Scan for the cell matching the given text and deliver its (X, Y) coordinate at center. 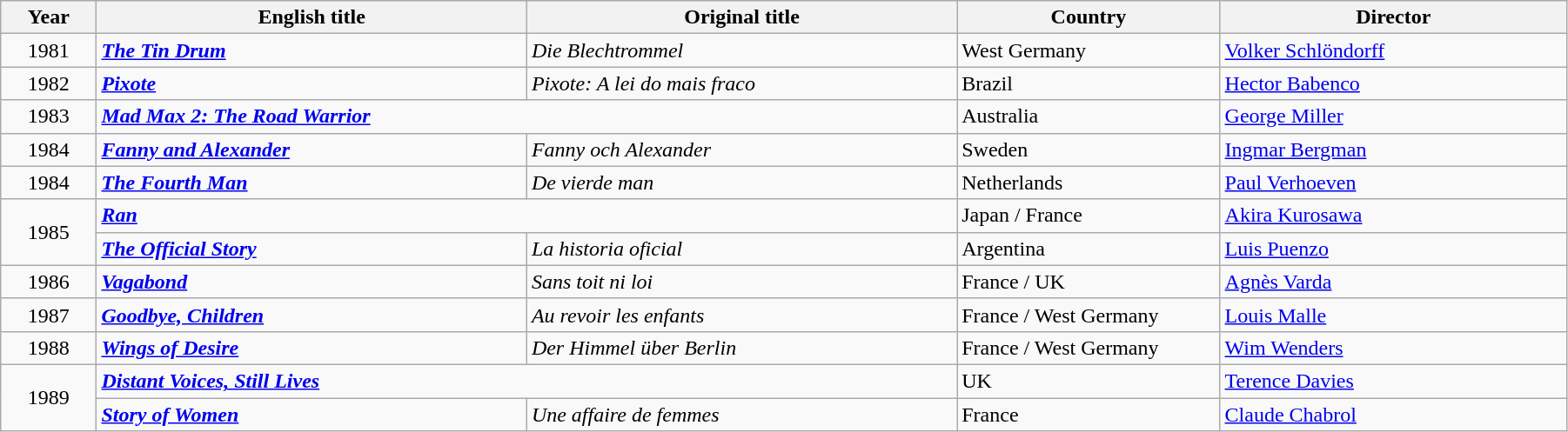
De vierde man (741, 183)
Akira Kurosawa (1393, 216)
France (1089, 415)
West Germany (1089, 50)
1989 (49, 397)
La historia oficial (741, 249)
Australia (1089, 116)
Japan / France (1089, 216)
Claude Chabrol (1393, 415)
1987 (49, 315)
Terence Davies (1393, 381)
Netherlands (1089, 183)
Fanny and Alexander (312, 150)
Wings of Desire (312, 348)
Distant Voices, Still Lives (527, 381)
Mad Max 2: The Road Warrior (527, 116)
Agnès Varda (1393, 282)
Sweden (1089, 150)
Goodbye, Children (312, 315)
Argentina (1089, 249)
Story of Women (312, 415)
1986 (49, 282)
Pixote (312, 83)
Luis Puenzo (1393, 249)
Ran (527, 216)
George Miller (1393, 116)
Wim Wenders (1393, 348)
1985 (49, 232)
The Tin Drum (312, 50)
Sans toit ni loi (741, 282)
The Official Story (312, 249)
1988 (49, 348)
France / UK (1089, 282)
1983 (49, 116)
Original title (741, 17)
Director (1393, 17)
Louis Malle (1393, 315)
Au revoir les enfants (741, 315)
Hector Babenco (1393, 83)
1981 (49, 50)
UK (1089, 381)
Die Blechtrommel (741, 50)
Country (1089, 17)
Ingmar Bergman (1393, 150)
Pixote: A lei do mais fraco (741, 83)
1982 (49, 83)
Volker Schlöndorff (1393, 50)
Brazil (1089, 83)
Der Himmel über Berlin (741, 348)
Vagabond (312, 282)
English title (312, 17)
Une affaire de femmes (741, 415)
The Fourth Man (312, 183)
Paul Verhoeven (1393, 183)
Year (49, 17)
Fanny och Alexander (741, 150)
